For the text-containing cell, return its midpoint in [x, y] coordinate format. 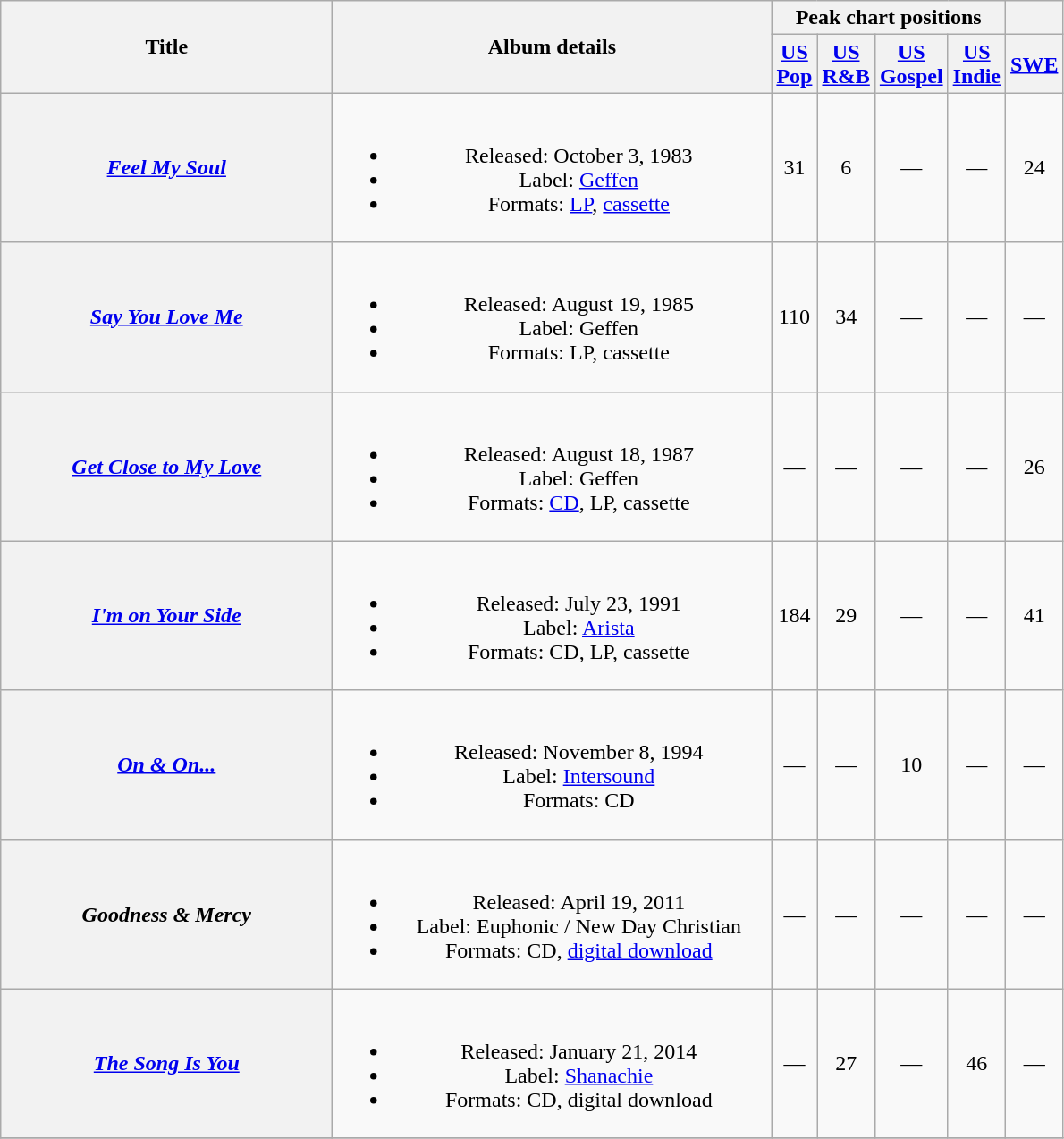
29 [846, 615]
41 [1034, 615]
Released: January 21, 2014Label: ShanachieFormats: CD, digital download [553, 1064]
Say You Love Me [166, 316]
Peak chart positions [889, 18]
26 [1034, 467]
Released: August 19, 1985Label: GeffenFormats: LP, cassette [553, 316]
USIndie [976, 64]
Released: August 18, 1987Label: GeffenFormats: CD, LP, cassette [553, 467]
USR&B [846, 64]
27 [846, 1064]
31 [794, 168]
Goodness & Mercy [166, 914]
On & On... [166, 765]
34 [846, 316]
Feel My Soul [166, 168]
10 [911, 765]
110 [794, 316]
6 [846, 168]
The Song Is You [166, 1064]
I'm on Your Side [166, 615]
Released: July 23, 1991Label: AristaFormats: CD, LP, cassette [553, 615]
USGospel [911, 64]
24 [1034, 168]
Title [166, 46]
Released: April 19, 2011Label: Euphonic / New Day ChristianFormats: CD, digital download [553, 914]
Album details [553, 46]
SWE [1034, 64]
46 [976, 1064]
184 [794, 615]
Released: November 8, 1994Label: IntersoundFormats: CD [553, 765]
USPop [794, 64]
Get Close to My Love [166, 467]
Released: October 3, 1983Label: GeffenFormats: LP, cassette [553, 168]
